From the cell containing the given text, extract its center point as [x, y] coordinate. 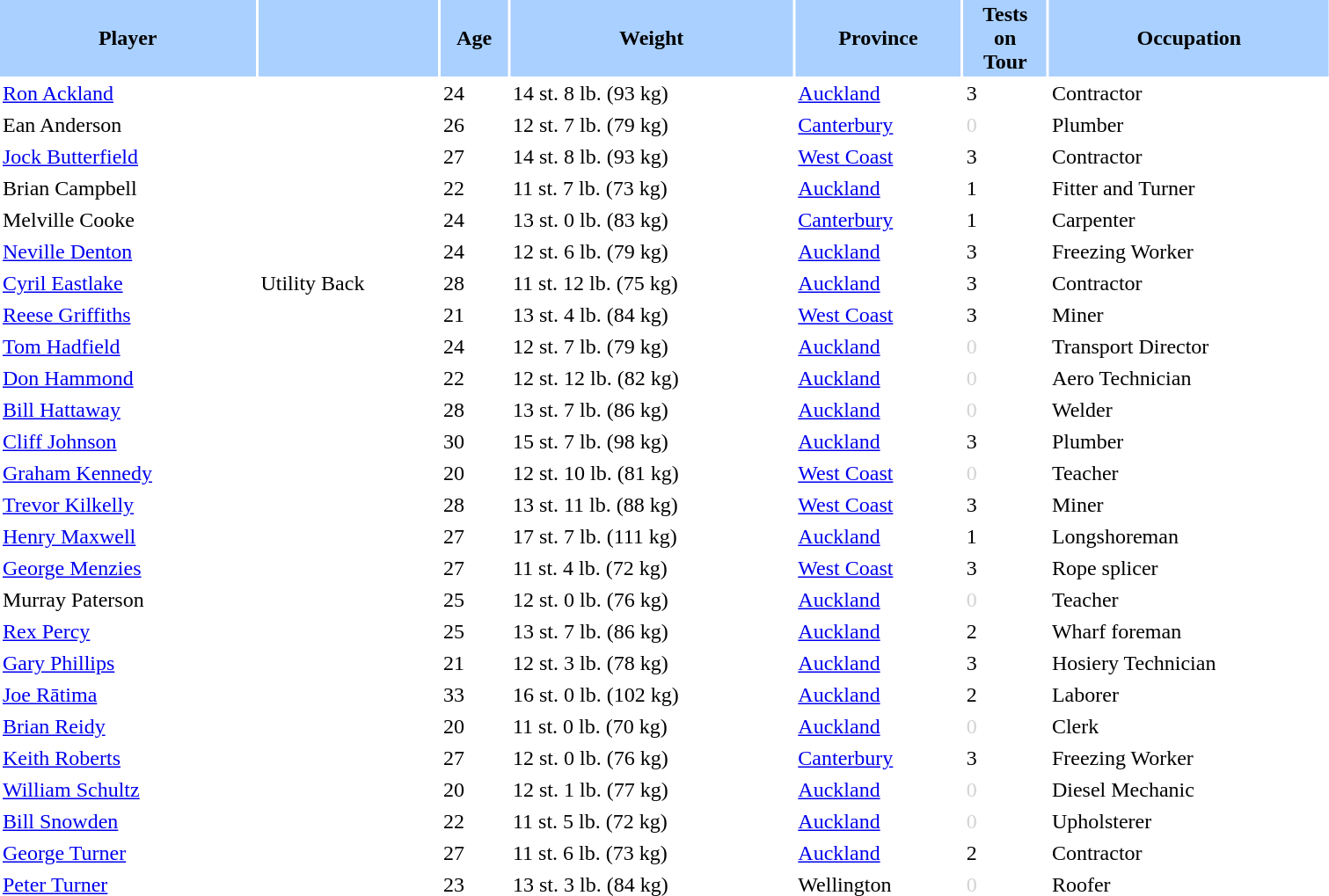
George Turner [128, 853]
Occupation [1189, 39]
Keith Roberts [128, 758]
Ean Anderson [128, 125]
13 st. 0 lb. (83 kg) [651, 220]
Rex Percy [128, 631]
Bill Snowden [128, 821]
Province [878, 39]
Aero Technician [1189, 378]
17 st. 7 lb. (111 kg) [651, 536]
Utility Back [348, 283]
Trevor Kilkelly [128, 505]
16 st. 0 lb. (102 kg) [651, 695]
11 st. 0 lb. (70 kg) [651, 726]
Joe Rātima [128, 695]
Fitter and Turner [1189, 188]
Jock Butterfield [128, 157]
13 st. 4 lb. (84 kg) [651, 315]
11 st. 7 lb. (73 kg) [651, 188]
26 [474, 125]
Brian Reidy [128, 726]
12 st. 10 lb. (81 kg) [651, 473]
Laborer [1189, 695]
Brian Campbell [128, 188]
Murray Paterson [128, 600]
Upholsterer [1189, 821]
Wharf foreman [1189, 631]
Transport Director [1189, 346]
33 [474, 695]
Ron Ackland [128, 93]
12 st. 6 lb. (79 kg) [651, 251]
Carpenter [1189, 220]
Tom Hadfield [128, 346]
Diesel Mechanic [1189, 790]
Hosiery Technician [1189, 663]
Gary Phillips [128, 663]
Clerk [1189, 726]
11 st. 12 lb. (75 kg) [651, 283]
Graham Kennedy [128, 473]
William Schultz [128, 790]
30 [474, 441]
15 st. 7 lb. (98 kg) [651, 441]
13 st. 11 lb. (88 kg) [651, 505]
Player [128, 39]
TestsonTour [1005, 39]
Melville Cooke [128, 220]
Longshoreman [1189, 536]
11 st. 4 lb. (72 kg) [651, 568]
Rope splicer [1189, 568]
12 st. 3 lb. (78 kg) [651, 663]
Reese Griffiths [128, 315]
Bill Hattaway [128, 410]
Age [474, 39]
Cyril Eastlake [128, 283]
Weight [651, 39]
Henry Maxwell [128, 536]
Don Hammond [128, 378]
12 st. 1 lb. (77 kg) [651, 790]
11 st. 6 lb. (73 kg) [651, 853]
Cliff Johnson [128, 441]
Neville Denton [128, 251]
12 st. 12 lb. (82 kg) [651, 378]
11 st. 5 lb. (72 kg) [651, 821]
George Menzies [128, 568]
Welder [1189, 410]
